Find where the given text appears and provide that cell's center as [X, Y] coordinate. 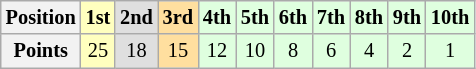
10th [450, 17]
9th [407, 17]
8 [293, 51]
10 [255, 51]
12 [217, 51]
Points [41, 51]
3rd [178, 17]
7th [331, 17]
18 [136, 51]
5th [255, 17]
1st [98, 17]
4 [369, 51]
6 [331, 51]
1 [450, 51]
4th [217, 17]
2nd [136, 17]
8th [369, 17]
Position [41, 17]
6th [293, 17]
25 [98, 51]
2 [407, 51]
15 [178, 51]
